Search for the cell housing the specified text and yield its (X, Y) center coordinate. 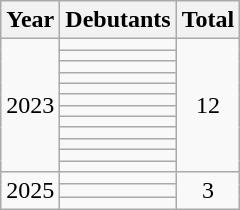
Debutants (118, 20)
3 (208, 191)
2025 (30, 191)
Year (30, 20)
12 (208, 106)
Total (208, 20)
2023 (30, 106)
